Provide the [x, y] coordinate of the cell's center where the given text is located.  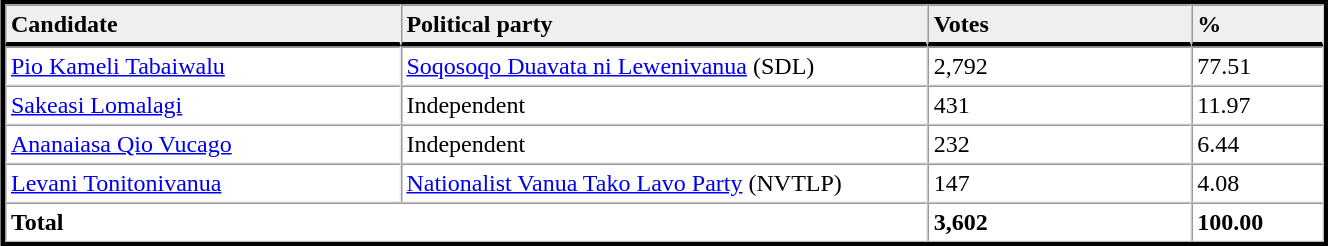
Sakeasi Lomalagi [202, 106]
Ananaiasa Qio Vucago [202, 144]
100.00 [1257, 222]
77.51 [1257, 66]
Soqosoqo Duavata ni Lewenivanua (SDL) [664, 66]
147 [1060, 184]
4.08 [1257, 184]
11.97 [1257, 106]
Candidate [202, 25]
431 [1060, 106]
Total [466, 222]
Political party [664, 25]
2,792 [1060, 66]
Votes [1060, 25]
232 [1060, 144]
Levani Tonitonivanua [202, 184]
Nationalist Vanua Tako Lavo Party (NVTLP) [664, 184]
Pio Kameli Tabaiwalu [202, 66]
6.44 [1257, 144]
% [1257, 25]
3,602 [1060, 222]
